Return the [X, Y] coordinate for the center point of the cell that contains the specified text.  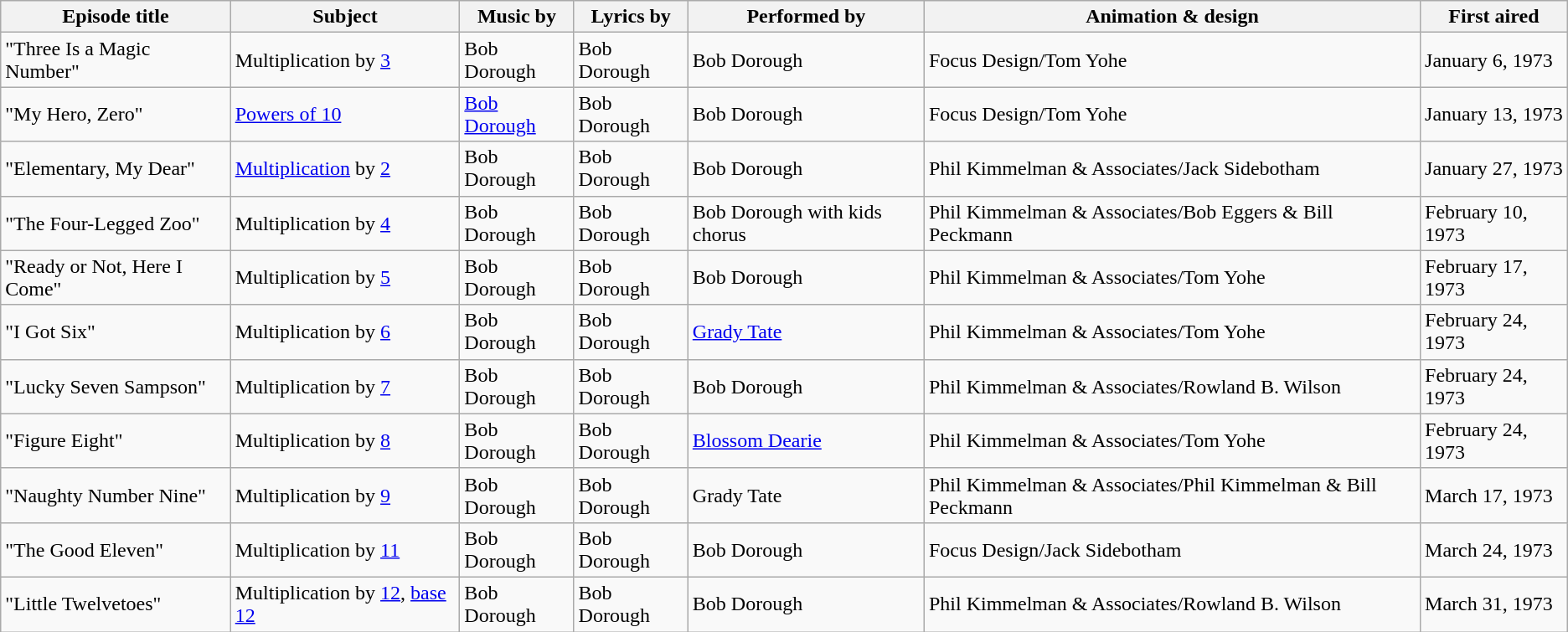
Multiplication by 8 [345, 440]
Focus Design/Jack Sidebotham [1172, 549]
January 27, 1973 [1494, 169]
Episode title [116, 17]
"Little Twelvetoes" [116, 604]
January 13, 1973 [1494, 114]
Bob Dorough with kids chorus [806, 223]
Powers of 10 [345, 114]
"Elementary, My Dear" [116, 169]
Multiplication by 3 [345, 60]
"Naughty Number Nine" [116, 496]
Phil Kimmelman & Associates/Jack Sidebotham [1172, 169]
Multiplication by 7 [345, 387]
"My Hero, Zero" [116, 114]
Multiplication by 11 [345, 549]
"Ready or Not, Here I Come" [116, 278]
Multiplication by 4 [345, 223]
Multiplication by 6 [345, 331]
Animation & design [1172, 17]
"I Got Six" [116, 331]
Multiplication by 2 [345, 169]
March 17, 1973 [1494, 496]
Multiplication by 9 [345, 496]
Performed by [806, 17]
Phil Kimmelman & Associates/Bob Eggers & Bill Peckmann [1172, 223]
"Figure Eight" [116, 440]
Blossom Dearie [806, 440]
Subject [345, 17]
"The Four-Legged Zoo" [116, 223]
February 10, 1973 [1494, 223]
Multiplication by 5 [345, 278]
"Lucky Seven Sampson" [116, 387]
February 17, 1973 [1494, 278]
"Three Is a Magic Number" [116, 60]
"The Good Eleven" [116, 549]
Multiplication by 12, base 12 [345, 604]
January 6, 1973 [1494, 60]
Lyrics by [631, 17]
Phil Kimmelman & Associates/Phil Kimmelman & Bill Peckmann [1172, 496]
First aired [1494, 17]
March 24, 1973 [1494, 549]
March 31, 1973 [1494, 604]
Music by [517, 17]
